Extract the [X, Y] coordinate from the center of the cell holding the provided text.  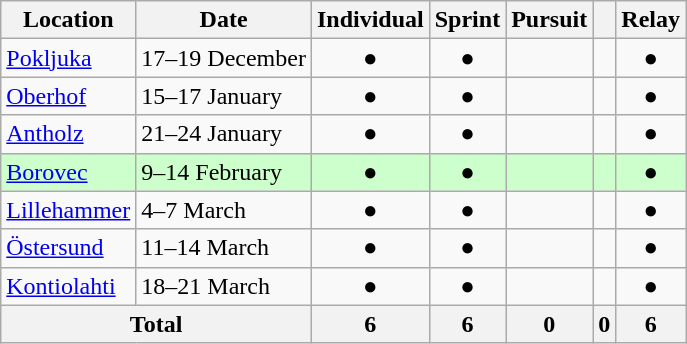
Antholz [68, 134]
Kontiolahti [68, 286]
Total [156, 324]
21–24 January [224, 134]
15–17 January [224, 96]
9–14 February [224, 172]
Pursuit [550, 20]
Individual [370, 20]
11–14 March [224, 248]
4–7 March [224, 210]
Location [68, 20]
Östersund [68, 248]
Date [224, 20]
Oberhof [68, 96]
17–19 December [224, 58]
18–21 March [224, 286]
Borovec [68, 172]
Pokljuka [68, 58]
Lillehammer [68, 210]
Relay [651, 20]
Sprint [467, 20]
